For the text-containing cell, return its midpoint in [x, y] coordinate format. 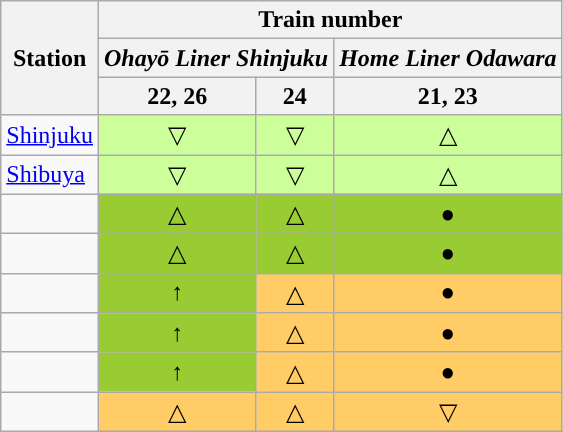
Train number [331, 20]
21, 23 [448, 96]
24 [295, 96]
Shibuya [50, 174]
Ohayō Liner Shinjuku [216, 58]
Shinjuku [50, 135]
Home Liner Odawara [448, 58]
Station [50, 58]
22, 26 [178, 96]
